From the cell containing the given text, extract its center point as [x, y] coordinate. 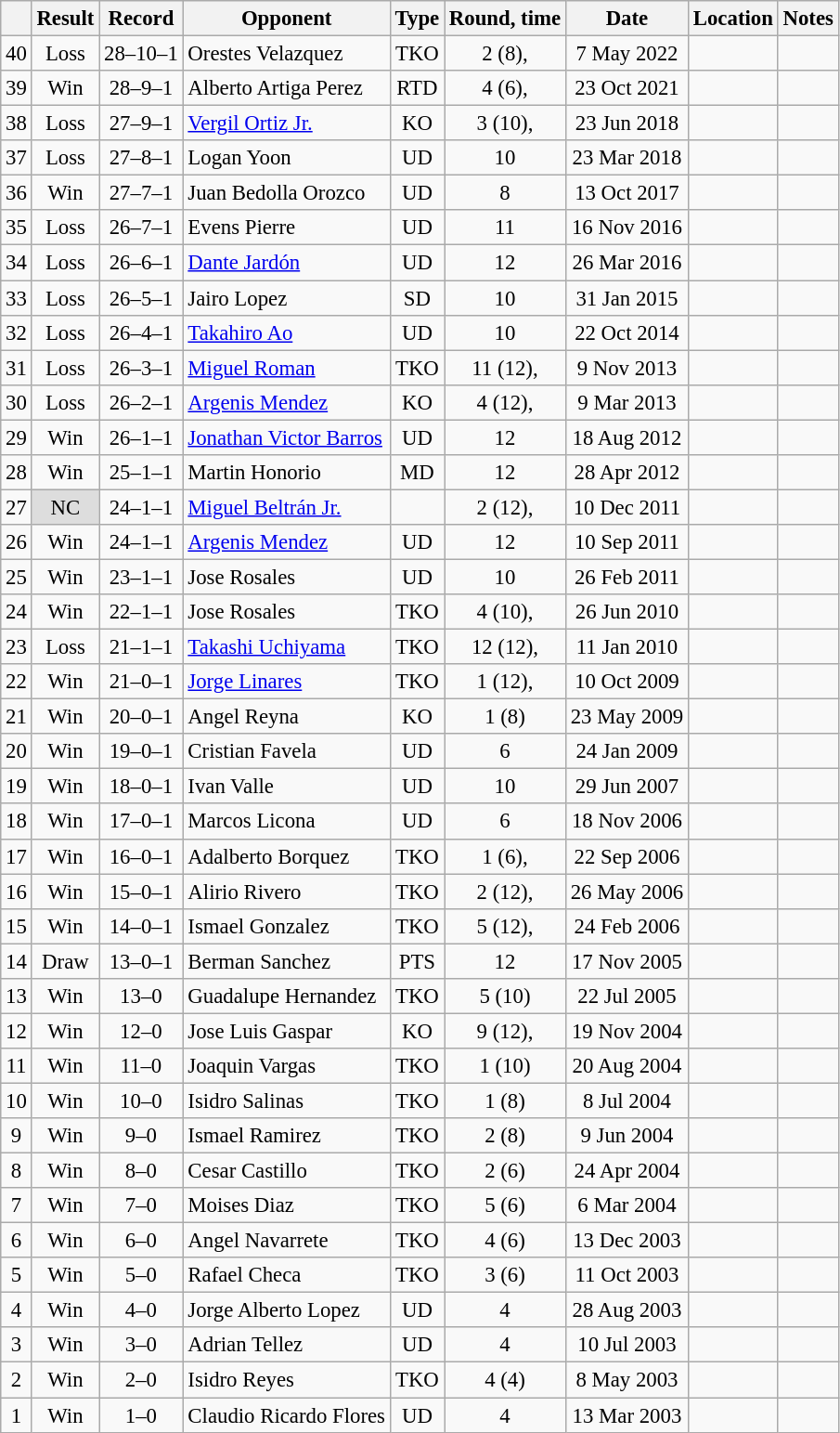
28 Aug 2003 [627, 1310]
24 Feb 2006 [627, 926]
13 Oct 2017 [627, 193]
Round, time [505, 19]
23 Oct 2021 [627, 88]
23 [17, 647]
27–7–1 [141, 193]
Takashi Uchiyama [286, 647]
Adrian Tellez [286, 1346]
28–10–1 [141, 54]
3–0 [141, 1346]
1–0 [141, 1415]
26–5–1 [141, 298]
SD [417, 298]
30 [17, 402]
36 [17, 193]
33 [17, 298]
23 May 2009 [627, 717]
2 (8) [505, 1136]
9 Jun 2004 [627, 1136]
7 [17, 1205]
Ismael Ramirez [286, 1136]
Type [417, 19]
32 [17, 332]
26–6–1 [141, 263]
22 [17, 682]
Alberto Artiga Perez [286, 88]
8–0 [141, 1171]
5 (10) [505, 997]
16 Nov 2016 [627, 228]
23 Mar 2018 [627, 158]
Cesar Castillo [286, 1171]
26–2–1 [141, 402]
1 [17, 1415]
Vergil Ortiz Jr. [286, 124]
8 May 2003 [627, 1380]
Marcos Licona [286, 822]
2 (6) [505, 1171]
PTS [417, 961]
10 Dec 2011 [627, 507]
9–0 [141, 1136]
16–0–1 [141, 856]
16 [17, 892]
18 Aug 2012 [627, 437]
22 Jul 2005 [627, 997]
23–1–1 [141, 577]
24 Jan 2009 [627, 751]
15–0–1 [141, 892]
26–7–1 [141, 228]
27–9–1 [141, 124]
1 (12), [505, 682]
12–0 [141, 1031]
40 [17, 54]
Ismael Gonzalez [286, 926]
Isidro Reyes [286, 1380]
Miguel Roman [286, 368]
27–8–1 [141, 158]
24 [17, 612]
17 Nov 2005 [627, 961]
11 (12), [505, 368]
5 (12), [505, 926]
4 (10), [505, 612]
28 Apr 2012 [627, 473]
5–0 [141, 1275]
26 Jun 2010 [627, 612]
13–0 [141, 997]
26 [17, 542]
Isidro Salinas [286, 1101]
19 Nov 2004 [627, 1031]
Guadalupe Hernandez [286, 997]
Miguel Beltrán Jr. [286, 507]
MD [417, 473]
13 Dec 2003 [627, 1241]
Notes [808, 19]
34 [17, 263]
10 Oct 2009 [627, 682]
Opponent [286, 19]
17–0–1 [141, 822]
Ivan Valle [286, 787]
28 [17, 473]
Takahiro Ao [286, 332]
5 [17, 1275]
29 Jun 2007 [627, 787]
7–0 [141, 1205]
9 Nov 2013 [627, 368]
Jonathan Victor Barros [286, 437]
21–1–1 [141, 647]
2–0 [141, 1380]
Record [141, 19]
14–0–1 [141, 926]
7 May 2022 [627, 54]
27 [17, 507]
Rafael Checa [286, 1275]
20 [17, 751]
3 [17, 1346]
17 [17, 856]
37 [17, 158]
4 (12), [505, 402]
Orestes Velazquez [286, 54]
35 [17, 228]
3 (10), [505, 124]
8 Jul 2004 [627, 1101]
2 [17, 1380]
23 Jun 2018 [627, 124]
20–0–1 [141, 717]
Jose Luis Gaspar [286, 1031]
25 [17, 577]
12 (12), [505, 647]
4 (4) [505, 1380]
22–1–1 [141, 612]
1 (10) [505, 1066]
9 Mar 2013 [627, 402]
Alirio Rivero [286, 892]
Jorge Alberto Lopez [286, 1310]
Logan Yoon [286, 158]
10–0 [141, 1101]
9 [17, 1136]
2 (8), [505, 54]
21–0–1 [141, 682]
Draw [65, 961]
24 Apr 2004 [627, 1171]
28–9–1 [141, 88]
15 [17, 926]
4–0 [141, 1310]
Moises Diaz [286, 1205]
Jorge Linares [286, 682]
26 Mar 2016 [627, 263]
Berman Sanchez [286, 961]
18 [17, 822]
Location [733, 19]
Adalberto Borquez [286, 856]
6 Mar 2004 [627, 1205]
1 (6), [505, 856]
22 Sep 2006 [627, 856]
20 Aug 2004 [627, 1066]
Joaquin Vargas [286, 1066]
11 Oct 2003 [627, 1275]
6–0 [141, 1241]
26–1–1 [141, 437]
Result [65, 19]
13 [17, 997]
26–3–1 [141, 368]
10 Jul 2003 [627, 1346]
Dante Jardón [286, 263]
19–0–1 [141, 751]
RTD [417, 88]
Claudio Ricardo Flores [286, 1415]
31 Jan 2015 [627, 298]
5 (6) [505, 1205]
31 [17, 368]
Cristian Favela [286, 751]
Evens Pierre [286, 228]
11–0 [141, 1066]
26–4–1 [141, 332]
Date [627, 19]
Martin Honorio [286, 473]
19 [17, 787]
25–1–1 [141, 473]
Juan Bedolla Orozco [286, 193]
22 Oct 2014 [627, 332]
Angel Navarrete [286, 1241]
4 (6), [505, 88]
38 [17, 124]
4 (6) [505, 1241]
39 [17, 88]
18 Nov 2006 [627, 822]
Jairo Lopez [286, 298]
26 May 2006 [627, 892]
29 [17, 437]
14 [17, 961]
9 (12), [505, 1031]
3 (6) [505, 1275]
Angel Reyna [286, 717]
18–0–1 [141, 787]
21 [17, 717]
26 Feb 2011 [627, 577]
11 Jan 2010 [627, 647]
10 Sep 2011 [627, 542]
13–0–1 [141, 961]
13 Mar 2003 [627, 1415]
NC [65, 507]
